Return (X, Y) of the center of cell containing provided text 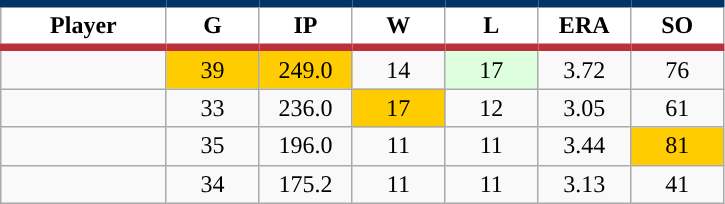
61 (678, 108)
14 (398, 68)
G (212, 26)
SO (678, 26)
3.13 (584, 184)
3.05 (584, 108)
ERA (584, 26)
3.72 (584, 68)
41 (678, 184)
249.0 (306, 68)
175.2 (306, 184)
IP (306, 26)
236.0 (306, 108)
34 (212, 184)
196.0 (306, 146)
33 (212, 108)
81 (678, 146)
Player (84, 26)
76 (678, 68)
35 (212, 146)
3.44 (584, 146)
12 (492, 108)
W (398, 26)
39 (212, 68)
L (492, 26)
